Identify which cell holds the provided text, then report its [x, y] central coordinate. 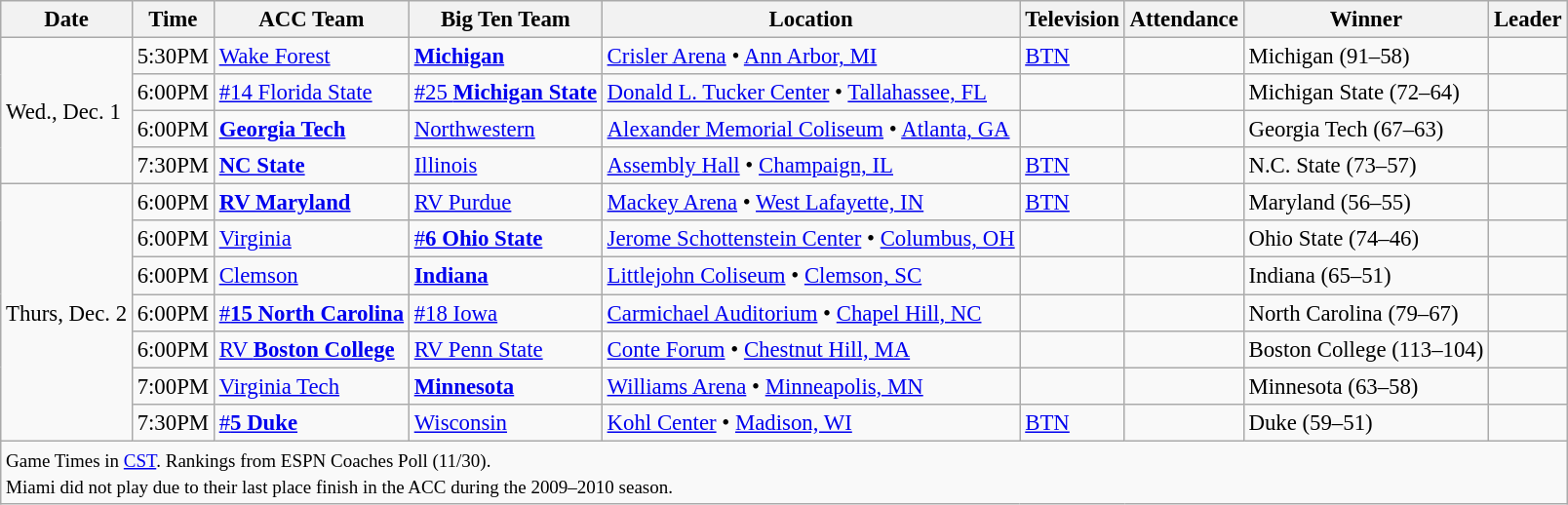
RV Maryland [311, 203]
Date [66, 19]
Wed., Dec. 1 [66, 111]
Virginia [311, 239]
Michigan (91–58) [1365, 57]
Virginia Tech [311, 386]
Georgia Tech [311, 130]
Carmichael Auditorium • Chapel Hill, NC [811, 313]
RV Boston College [311, 349]
Wisconsin [505, 422]
Minnesota (63–58) [1365, 386]
Georgia Tech (67–63) [1365, 130]
RV Penn State [505, 349]
Donald L. Tucker Center • Tallahassee, FL [811, 93]
Illinois [505, 166]
Mackey Arena • West Lafayette, IN [811, 203]
Northwestern [505, 130]
Leader [1528, 19]
Time [173, 19]
Maryland (56–55) [1365, 203]
Williams Arena • Minneapolis, MN [811, 386]
#15 North Carolina [311, 313]
Michigan State (72–64) [1365, 93]
Crisler Arena • Ann Arbor, MI [811, 57]
Minnesota [505, 386]
#14 Florida State [311, 93]
Michigan [505, 57]
Game Times in CST. Rankings from ESPN Coaches Poll (11/30). Miami did not play due to their last place finish in the ACC during the 2009–2010 season. [784, 472]
Boston College (113–104) [1365, 349]
#6 Ohio State [505, 239]
Littlejohn Coliseum • Clemson, SC [811, 276]
Ohio State (74–46) [1365, 239]
#18 Iowa [505, 313]
North Carolina (79–67) [1365, 313]
#5 Duke [311, 422]
5:30PM [173, 57]
Location [811, 19]
RV Purdue [505, 203]
NC State [311, 166]
Attendance [1184, 19]
Kohl Center • Madison, WI [811, 422]
7:00PM [173, 386]
Television [1073, 19]
Wake Forest [311, 57]
Indiana (65–51) [1365, 276]
Duke (59–51) [1365, 422]
Winner [1365, 19]
Thurs, Dec. 2 [66, 312]
Indiana [505, 276]
Jerome Schottenstein Center • Columbus, OH [811, 239]
Alexander Memorial Coliseum • Atlanta, GA [811, 130]
Clemson [311, 276]
Assembly Hall • Champaign, IL [811, 166]
Conte Forum • Chestnut Hill, MA [811, 349]
Big Ten Team [505, 19]
N.C. State (73–57) [1365, 166]
ACC Team [311, 19]
#25 Michigan State [505, 93]
